Return [x, y] of the center of cell containing provided text 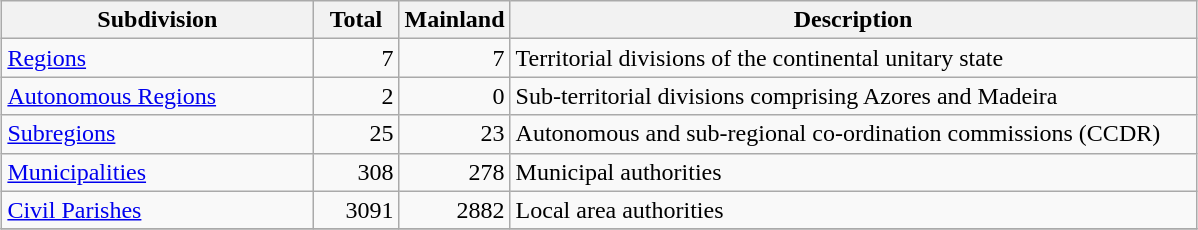
2 [356, 96]
3091 [356, 210]
Municipal authorities [853, 172]
Subdivision [158, 20]
Civil Parishes [158, 210]
Municipalities [158, 172]
25 [356, 134]
Autonomous Regions [158, 96]
Territorial divisions of the continental unitary state [853, 58]
Regions [158, 58]
Autonomous and sub-regional co-ordination commissions (CCDR) [853, 134]
Subregions [158, 134]
Total [356, 20]
2882 [454, 210]
0 [454, 96]
308 [356, 172]
Description [853, 20]
23 [454, 134]
Mainland [454, 20]
Sub-territorial divisions comprising Azores and Madeira [853, 96]
Local area authorities [853, 210]
278 [454, 172]
